Pinpoint the cell where the given text exists, returning its [x, y] midpoint coordinate. 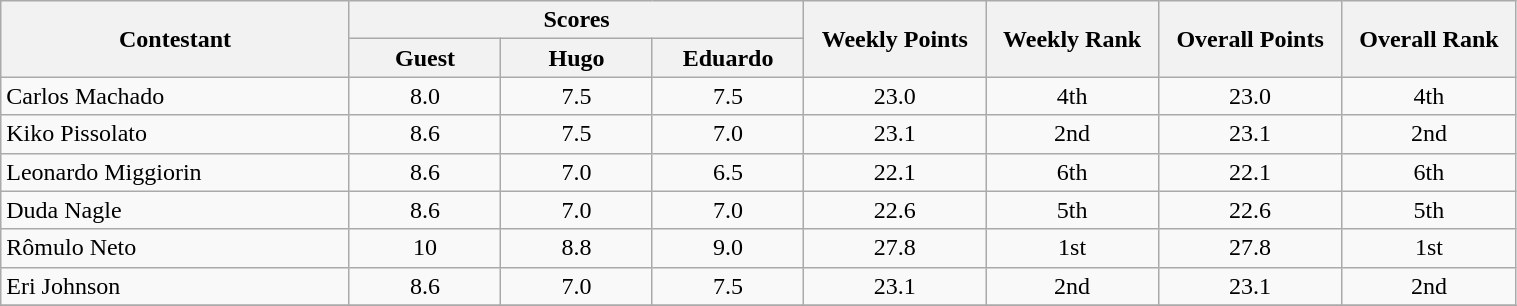
Hugo [577, 58]
Contestant [175, 39]
Leonardo Miggiorin [175, 172]
9.0 [728, 248]
10 [425, 248]
6.5 [728, 172]
8.8 [577, 248]
Overall Rank [1429, 39]
Guest [425, 58]
Carlos Machado [175, 96]
Weekly Rank [1072, 39]
Weekly Points [895, 39]
Kiko Pissolato [175, 134]
8.0 [425, 96]
Rômulo Neto [175, 248]
Overall Points [1250, 39]
Duda Nagle [175, 210]
Eduardo [728, 58]
Eri Johnson [175, 286]
Scores [576, 20]
